Return the [x, y] coordinate for the center point of the cell that contains the specified text.  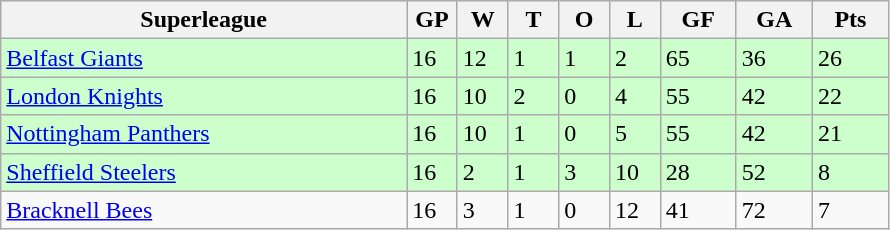
Pts [850, 20]
36 [774, 58]
W [482, 20]
GF [698, 20]
65 [698, 58]
London Knights [204, 96]
GA [774, 20]
72 [774, 210]
GP [432, 20]
41 [698, 210]
7 [850, 210]
Nottingham Panthers [204, 134]
Sheffield Steelers [204, 172]
Belfast Giants [204, 58]
26 [850, 58]
O [584, 20]
L [634, 20]
Bracknell Bees [204, 210]
22 [850, 96]
Superleague [204, 20]
4 [634, 96]
28 [698, 172]
52 [774, 172]
8 [850, 172]
5 [634, 134]
T [534, 20]
21 [850, 134]
